For the text-containing cell, return its midpoint in [x, y] coordinate format. 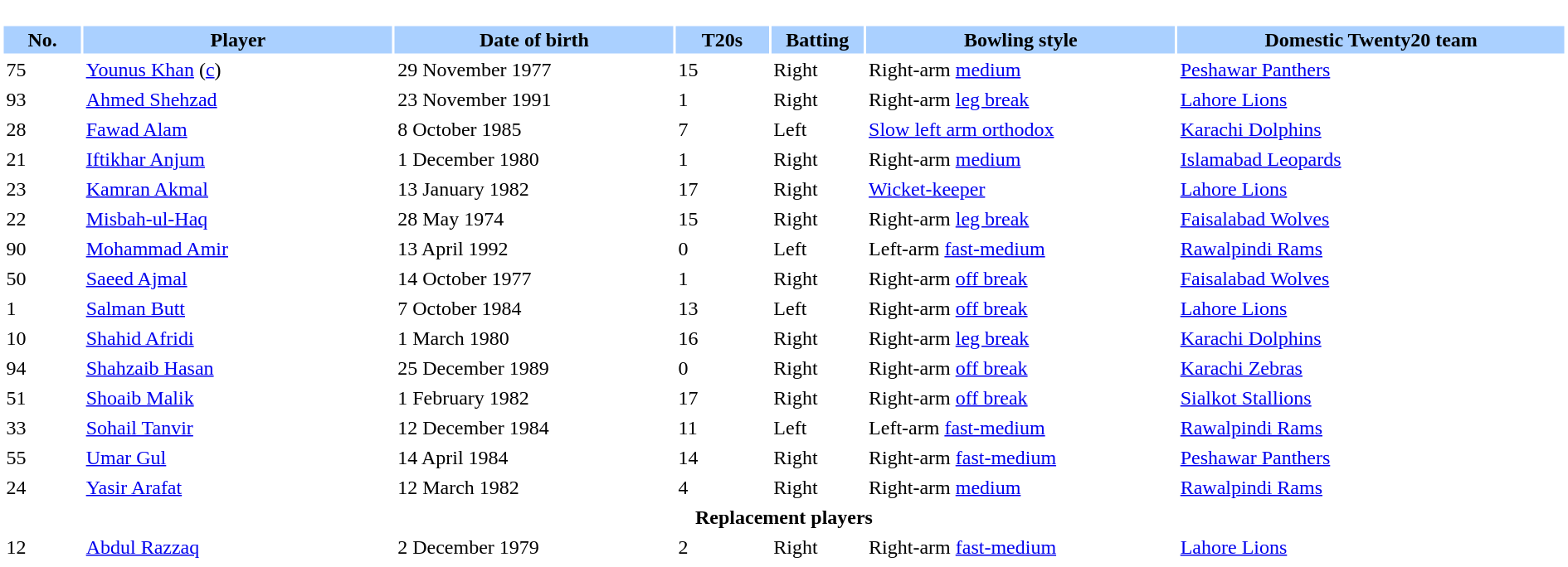
Sialkot Stallions [1371, 398]
Abdul Razzaq [239, 547]
Domestic Twenty20 team [1371, 40]
24 [41, 487]
12 [41, 547]
1 March 1980 [534, 338]
28 May 1974 [534, 219]
Ahmed Shehzad [239, 99]
13 January 1982 [534, 189]
13 April 1992 [534, 249]
10 [41, 338]
Umar Gul [239, 458]
23 November 1991 [534, 99]
12 March 1982 [534, 487]
29 November 1977 [534, 70]
Player [239, 40]
Saeed Ajmal [239, 279]
Younus Khan (c) [239, 70]
Fawad Alam [239, 129]
13 [723, 308]
Iftikhar Anjum [239, 159]
93 [41, 99]
Karachi Zebras [1371, 368]
21 [41, 159]
Shahid Afridi [239, 338]
1 December 1980 [534, 159]
Bowling style [1020, 40]
4 [723, 487]
Islamabad Leopards [1371, 159]
2 [723, 547]
28 [41, 129]
55 [41, 458]
90 [41, 249]
51 [41, 398]
Slow left arm orthodox [1020, 129]
12 December 1984 [534, 428]
Misbah-ul-Haq [239, 219]
Wicket-keeper [1020, 189]
14 April 1984 [534, 458]
8 October 1985 [534, 129]
7 October 1984 [534, 308]
22 [41, 219]
11 [723, 428]
23 [41, 189]
Date of birth [534, 40]
14 [723, 458]
Sohail Tanvir [239, 428]
33 [41, 428]
Yasir Arafat [239, 487]
1 February 1982 [534, 398]
Shoaib Malik [239, 398]
94 [41, 368]
No. [41, 40]
7 [723, 129]
50 [41, 279]
Salman Butt [239, 308]
Mohammad Amir [239, 249]
2 December 1979 [534, 547]
14 October 1977 [534, 279]
Batting [817, 40]
16 [723, 338]
75 [41, 70]
Shahzaib Hasan [239, 368]
Replacement players [783, 517]
Kamran Akmal [239, 189]
25 December 1989 [534, 368]
T20s [723, 40]
